Locate the cell with the specified text and output its (x, y) center coordinate. 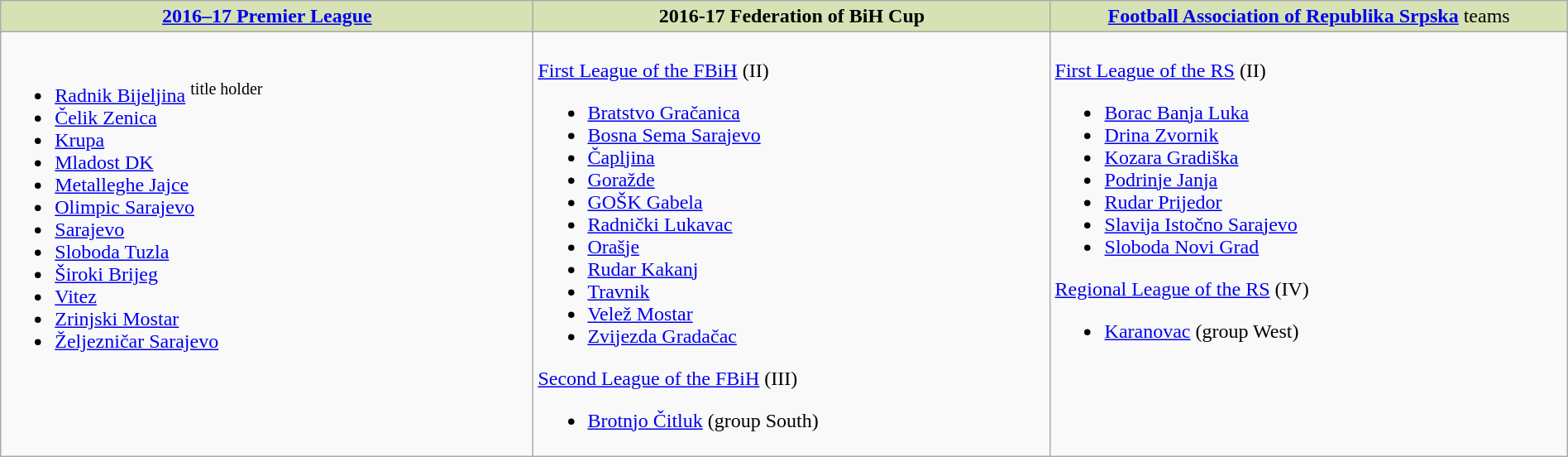
2016-17 Federation of BiH Cup (792, 17)
2016–17 Premier League (267, 17)
Football Association of Republika Srpska teams (1308, 17)
